Capture the cell that displays the provided text and extract its (X, Y) central coordinate. 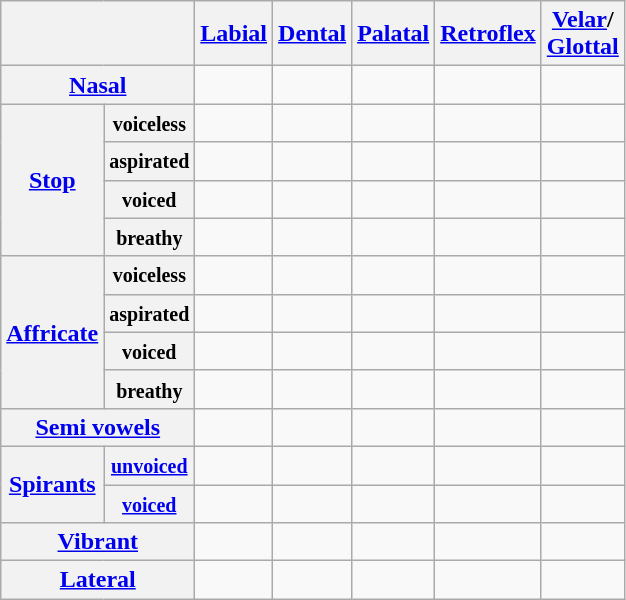
Nasal (98, 85)
Affricate (52, 332)
Lateral (98, 580)
Semi vowels (98, 427)
Spirants (52, 484)
Labial (234, 34)
Velar/Glottal (582, 34)
Palatal (394, 34)
Stop (52, 180)
Vibrant (98, 542)
Retroflex (488, 34)
Dental (312, 34)
unvoiced (150, 465)
